Return [x, y] of the center of cell containing provided text 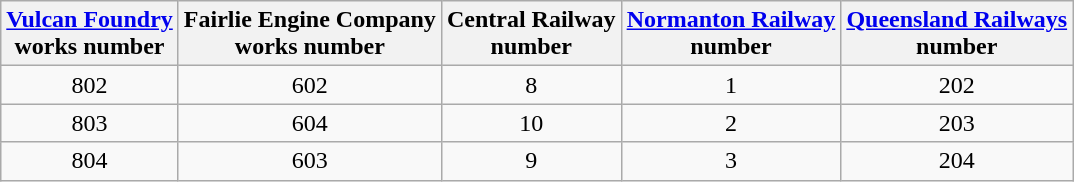
Normanton Railwaynumber [731, 34]
604 [310, 123]
202 [957, 85]
203 [957, 123]
Fairlie Engine Companyworks number [310, 34]
3 [731, 161]
804 [90, 161]
Central Railwaynumber [531, 34]
603 [310, 161]
1 [731, 85]
9 [531, 161]
802 [90, 85]
204 [957, 161]
10 [531, 123]
8 [531, 85]
Queensland Railwaysnumber [957, 34]
2 [731, 123]
Vulcan Foundryworks number [90, 34]
803 [90, 123]
602 [310, 85]
